Capture the cell that displays the provided text and extract its [x, y] central coordinate. 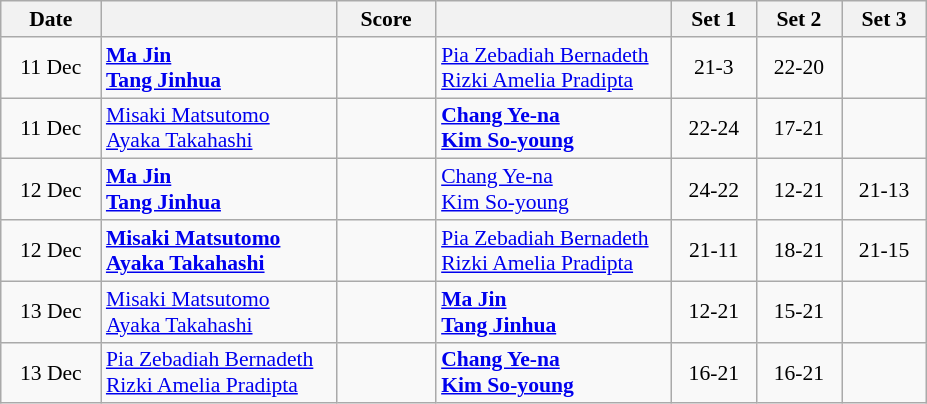
15-21 [798, 312]
17-21 [798, 128]
22-24 [714, 128]
Set 1 [714, 19]
Score [386, 19]
24-22 [714, 190]
22-20 [798, 68]
21-13 [884, 190]
21-15 [884, 250]
Date [51, 19]
21-11 [714, 250]
21-3 [714, 68]
18-21 [798, 250]
Set 3 [884, 19]
Set 2 [798, 19]
